Determine the (X, Y) coordinate at the center of the cell enclosing the given text.  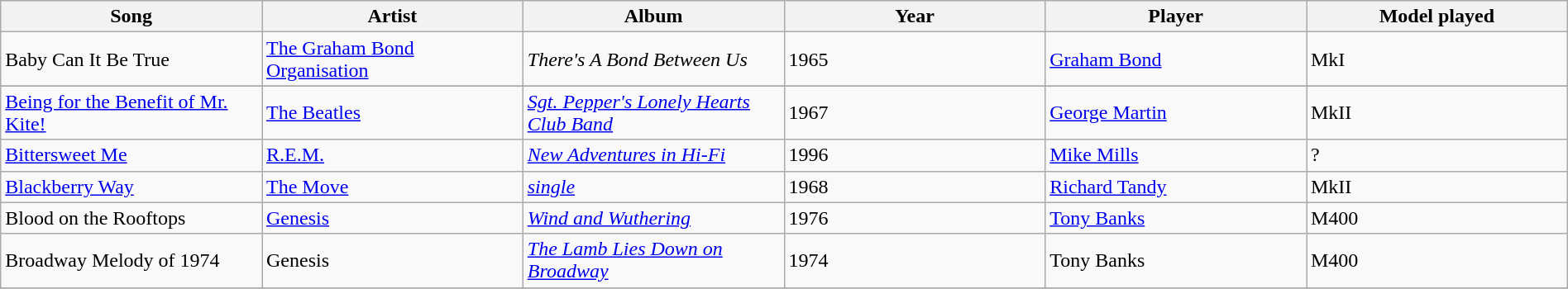
Artist (392, 17)
1965 (915, 59)
Richard Tandy (1176, 187)
1967 (915, 112)
Model played (1437, 17)
Blood on the Rooftops (131, 218)
Wind and Wuthering (653, 218)
1974 (915, 261)
Graham Bond (1176, 59)
There's A Bond Between Us (653, 59)
Sgt. Pepper's Lonely Hearts Club Band (653, 112)
Being for the Benefit of Mr. Kite! (131, 112)
1996 (915, 155)
Year (915, 17)
Blackberry Way (131, 187)
The Move (392, 187)
Player (1176, 17)
Song (131, 17)
Bittersweet Me (131, 155)
MkI (1437, 59)
R.E.M. (392, 155)
1968 (915, 187)
Album (653, 17)
George Martin (1176, 112)
single (653, 187)
New Adventures in Hi-Fi (653, 155)
The Beatles (392, 112)
1976 (915, 218)
The Graham Bond Organisation (392, 59)
Baby Can It Be True (131, 59)
Broadway Melody of 1974 (131, 261)
Mike Mills (1176, 155)
The Lamb Lies Down on Broadway (653, 261)
? (1437, 155)
